Scan for the cell matching the given text and deliver its (X, Y) coordinate at center. 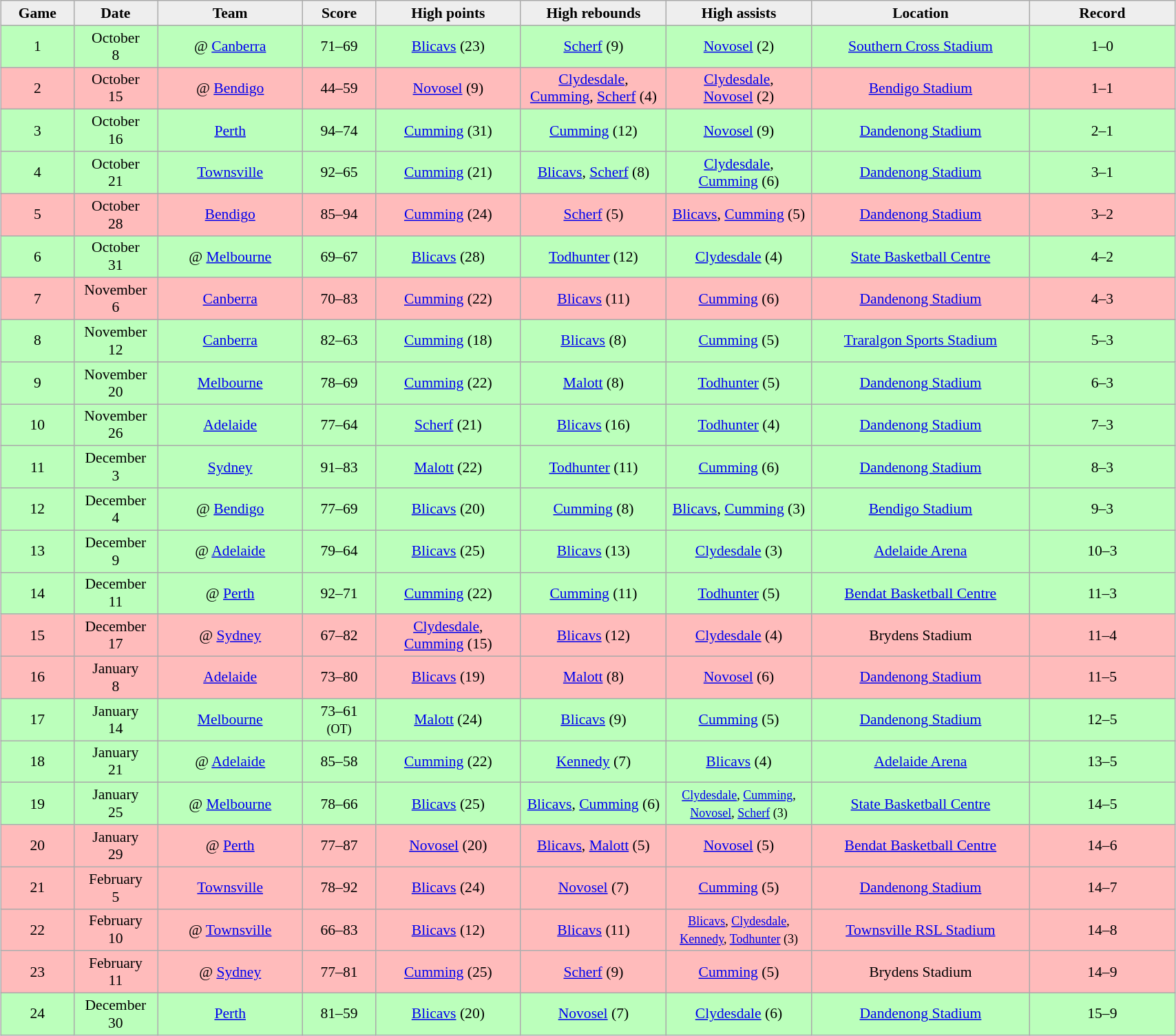
Townsville RSL Stadium (921, 929)
Traralgon Sports Stadium (921, 341)
1–1 (1102, 88)
Date (116, 13)
22 (38, 929)
16 (38, 677)
5 (38, 215)
11–4 (1102, 636)
Malott (24) (448, 720)
92–71 (339, 593)
Cumming (18) (448, 341)
Blicavs (28) (448, 256)
1 (38, 47)
Malott (22) (448, 467)
Clydesdale (6) (738, 1015)
October 16 (116, 131)
Blicavs (24) (448, 888)
8–3 (1102, 467)
December 9 (116, 551)
Score (339, 13)
December 4 (116, 509)
11 (38, 467)
78–66 (339, 804)
Clydesdale, Cumming, Scherf (4) (594, 88)
October 8 (116, 47)
@ Townsville (230, 929)
79–64 (339, 551)
78–92 (339, 888)
Record (1102, 13)
Team (230, 13)
24 (38, 1015)
December 30 (116, 1015)
Cumming (24) (448, 215)
November 20 (116, 383)
70–83 (339, 299)
Clydesdale, Cumming (15) (448, 636)
October 28 (116, 215)
February 5 (116, 888)
77–69 (339, 509)
Blicavs, Cumming (3) (738, 509)
Cumming (11) (594, 593)
14–7 (1102, 888)
February 11 (116, 972)
Novosel (20) (448, 845)
November 6 (116, 299)
10–3 (1102, 551)
73–80 (339, 677)
3 (38, 131)
4–3 (1102, 299)
14–6 (1102, 845)
November 12 (116, 341)
Todhunter (12) (594, 256)
15–9 (1102, 1015)
14–9 (1102, 972)
January 21 (116, 761)
Blicavs (9) (594, 720)
9 (38, 383)
1–0 (1102, 47)
Blicavs, Cumming (6) (594, 804)
11–5 (1102, 677)
71–69 (339, 47)
77–87 (339, 845)
Todhunter (11) (594, 467)
Blicavs, Clydesdale, Kennedy, Todhunter (3) (738, 929)
66–83 (339, 929)
Cumming (31) (448, 131)
92–65 (339, 172)
73–61 (OT) (339, 720)
January 29 (116, 845)
20 (38, 845)
Clydesdale, Cumming, Novosel, Scherf (3) (738, 804)
Bendigo (230, 215)
9–3 (1102, 509)
Novosel (6) (738, 677)
Novosel (2) (738, 47)
15 (38, 636)
Cumming (21) (448, 172)
23 (38, 972)
7–3 (1102, 425)
Clydesdale (3) (738, 551)
Novosel (5) (738, 845)
Cumming (8) (594, 509)
Blicavs (8) (594, 341)
21 (38, 888)
Blicavs (23) (448, 47)
Game (38, 13)
High points (448, 13)
December 11 (116, 593)
17 (38, 720)
December 17 (116, 636)
Blicavs, Cumming (5) (738, 215)
12–5 (1102, 720)
10 (38, 425)
January 8 (116, 677)
Sydney (230, 467)
Blicavs (16) (594, 425)
7 (38, 299)
91–83 (339, 467)
Blicavs (4) (738, 761)
82–63 (339, 341)
Scherf (21) (448, 425)
81–59 (339, 1015)
High assists (738, 13)
Southern Cross Stadium (921, 47)
44–59 (339, 88)
Kennedy (7) (594, 761)
January 14 (116, 720)
19 (38, 804)
4–2 (1102, 256)
Blicavs (19) (448, 677)
6 (38, 256)
October 31 (116, 256)
85–58 (339, 761)
11–3 (1102, 593)
18 (38, 761)
14 (38, 593)
@ Canberra (230, 47)
Scherf (5) (594, 215)
94–74 (339, 131)
2 (38, 88)
February 10 (116, 929)
3–1 (1102, 172)
Blicavs (13) (594, 551)
5–3 (1102, 341)
85–94 (339, 215)
4 (38, 172)
Clydesdale, Cumming (6) (738, 172)
78–69 (339, 383)
October 15 (116, 88)
Cumming (12) (594, 131)
13 (38, 551)
Blicavs, Scherf (8) (594, 172)
69–67 (339, 256)
67–82 (339, 636)
December 3 (116, 467)
3–2 (1102, 215)
2–1 (1102, 131)
12 (38, 509)
October 21 (116, 172)
14–8 (1102, 929)
Location (921, 13)
14–5 (1102, 804)
January 25 (116, 804)
November 26 (116, 425)
77–64 (339, 425)
Todhunter (4) (738, 425)
Clydesdale, Novosel (2) (738, 88)
6–3 (1102, 383)
13–5 (1102, 761)
8 (38, 341)
Cumming (25) (448, 972)
High rebounds (594, 13)
Blicavs, Malott (5) (594, 845)
77–81 (339, 972)
